Search for the cell housing the specified text and yield its (X, Y) center coordinate. 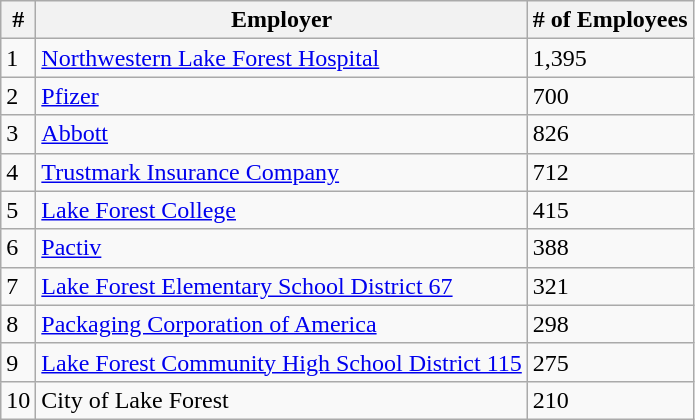
# (18, 20)
3 (18, 134)
7 (18, 286)
8 (18, 324)
Lake Forest Elementary School District 67 (282, 286)
5 (18, 210)
1,395 (610, 58)
10 (18, 400)
Lake Forest Community High School District 115 (282, 362)
415 (610, 210)
City of Lake Forest (282, 400)
Pactiv (282, 248)
Trustmark Insurance Company (282, 172)
1 (18, 58)
Northwestern Lake Forest Hospital (282, 58)
275 (610, 362)
321 (610, 286)
2 (18, 96)
826 (610, 134)
6 (18, 248)
298 (610, 324)
388 (610, 248)
Lake Forest College (282, 210)
Employer (282, 20)
210 (610, 400)
700 (610, 96)
# of Employees (610, 20)
712 (610, 172)
Pfizer (282, 96)
4 (18, 172)
Packaging Corporation of America (282, 324)
9 (18, 362)
Abbott (282, 134)
